Provide the (X, Y) coordinate of the cell's center where the given text is located.  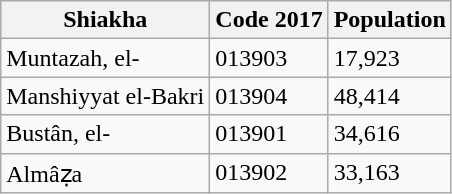
Population (390, 20)
013902 (269, 173)
Code 2017 (269, 20)
013901 (269, 134)
33,163 (390, 173)
Bustân, el- (106, 134)
Muntazah, el- (106, 58)
Manshiyyat el-Bakri (106, 96)
013903 (269, 58)
48,414 (390, 96)
17,923 (390, 58)
013904 (269, 96)
34,616 (390, 134)
Shiakha (106, 20)
Almâẓa (106, 173)
